Detect which cell encompasses the target text, then output its [X, Y] center coordinate. 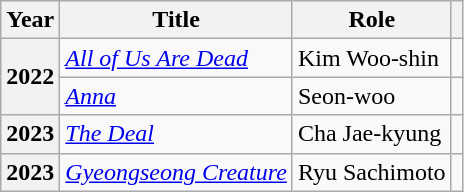
Ryu Sachimoto [372, 172]
Title [176, 20]
2022 [30, 77]
Gyeongseong Creature [176, 172]
The Deal [176, 134]
Cha Jae-kyung [372, 134]
Kim Woo-shin [372, 58]
Year [30, 20]
Role [372, 20]
All of Us Are Dead [176, 58]
Anna [176, 96]
Seon-woo [372, 96]
